Find where the given text appears and provide that cell's center as (x, y) coordinate. 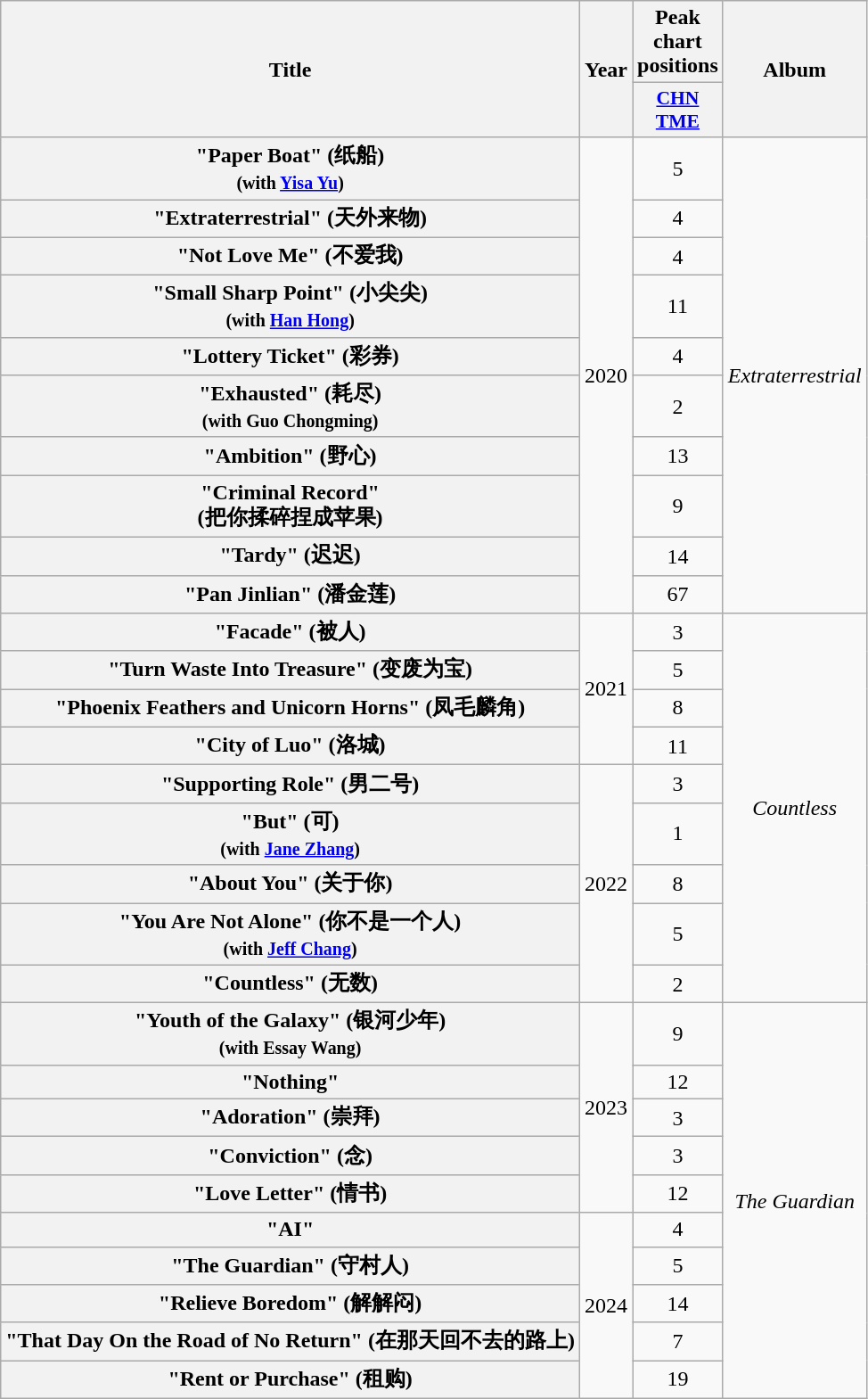
"Rent or Purchase" (租购) (291, 1380)
13 (678, 457)
"Relieve Boredom" (解解闷) (291, 1304)
"Conviction" (念) (291, 1156)
Year (606, 70)
"Ambition" (野心) (291, 457)
"Exhausted" (耗尽)(with Guo Chongming) (291, 407)
"Criminal Record"(把你揉碎捏成苹果) (291, 506)
"Turn Waste Into Treasure" (变废为宝) (291, 671)
"Love Letter" (情书) (291, 1193)
"Pan Jinlian" (潘金莲) (291, 594)
"Countless" (无数) (291, 984)
"The Guardian" (守村人) (291, 1266)
Title (291, 70)
"That Day On the Road of No Return" (在那天回不去的路上) (291, 1341)
"About You" (关于你) (291, 885)
2021 (606, 689)
"Lottery Ticket" (彩券) (291, 357)
7 (678, 1341)
67 (678, 594)
"Supporting Role" (男二号) (291, 785)
"Small Sharp Point" (小尖尖)(with Han Hong) (291, 307)
"Nothing" (291, 1082)
"Adoration" (崇拜) (291, 1118)
Countless (795, 808)
"Paper Boat" (纸船)(with Yisa Yu) (291, 169)
The Guardian (795, 1201)
"But" (可)(with Jane Zhang) (291, 834)
"You Are Not Alone" (你不是一个人)(with Jeff Chang) (291, 934)
"AI" (291, 1230)
CHN TME (678, 111)
"Youth of the Galaxy" (银河少年)(with Essay Wang) (291, 1034)
"Facade" (被人) (291, 633)
2020 (606, 375)
Album (795, 70)
Extraterrestrial (795, 375)
"Phoenix Feathers and Unicorn Horns" (凤毛麟角) (291, 708)
1 (678, 834)
"Not Love Me" (不爱我) (291, 257)
Peak chart positions (678, 42)
2023 (606, 1107)
2024 (606, 1305)
2022 (606, 885)
"Extraterrestrial" (天外来物) (291, 219)
"Tardy" (迟迟) (291, 556)
19 (678, 1380)
"City of Luo" (洛城) (291, 745)
